Identify which cell holds the provided text, then report its (x, y) central coordinate. 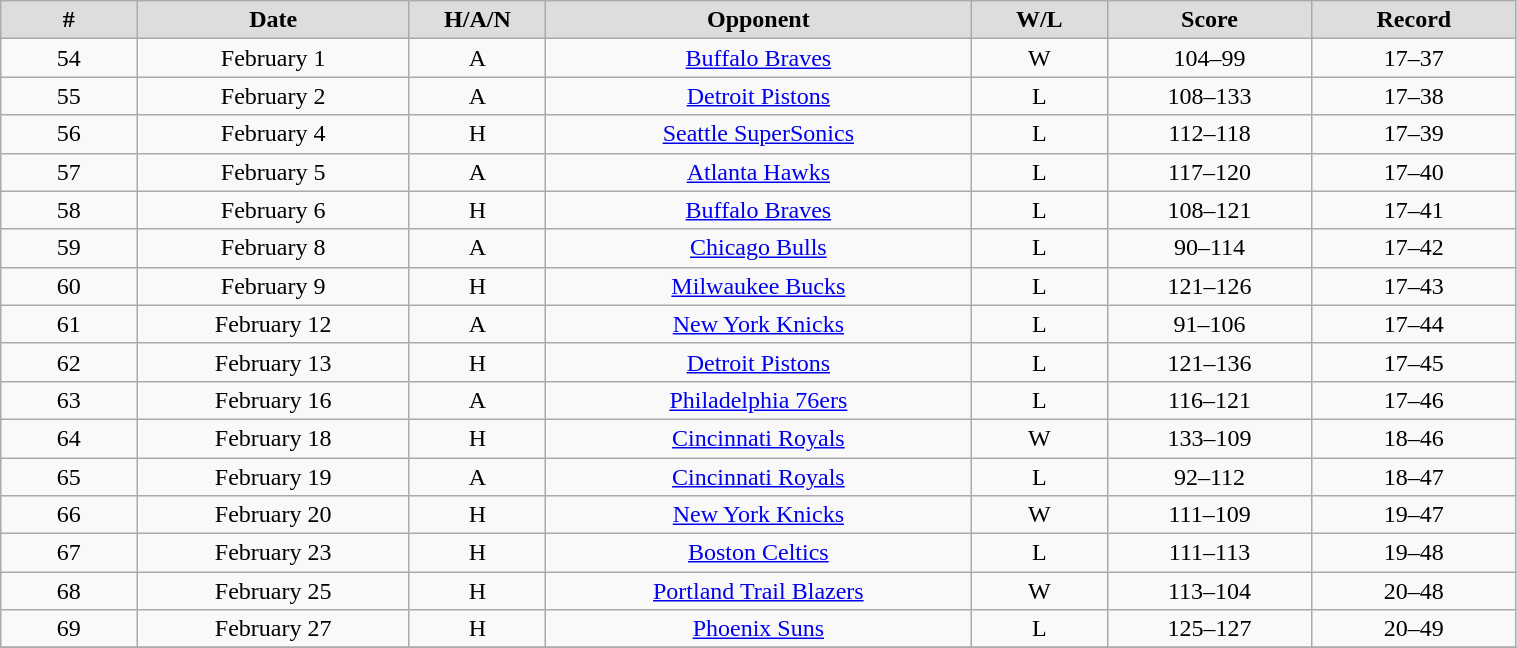
116–121 (1209, 400)
63 (69, 400)
Record (1414, 20)
56 (69, 134)
Date (273, 20)
91–106 (1209, 324)
# (69, 20)
February 5 (273, 172)
108–133 (1209, 96)
17–40 (1414, 172)
17–39 (1414, 134)
Score (1209, 20)
133–109 (1209, 438)
64 (69, 438)
19–48 (1414, 553)
17–46 (1414, 400)
February 13 (273, 362)
67 (69, 553)
February 1 (273, 58)
121–136 (1209, 362)
February 20 (273, 515)
Phoenix Suns (759, 629)
February 2 (273, 96)
111–113 (1209, 553)
90–114 (1209, 248)
69 (69, 629)
117–120 (1209, 172)
February 4 (273, 134)
Seattle SuperSonics (759, 134)
92–112 (1209, 477)
Atlanta Hawks (759, 172)
February 6 (273, 210)
121–126 (1209, 286)
68 (69, 591)
Portland Trail Blazers (759, 591)
112–118 (1209, 134)
20–49 (1414, 629)
17–45 (1414, 362)
104–99 (1209, 58)
54 (69, 58)
108–121 (1209, 210)
65 (69, 477)
Opponent (759, 20)
17–37 (1414, 58)
H/A/N (477, 20)
February 19 (273, 477)
17–38 (1414, 96)
19–47 (1414, 515)
February 18 (273, 438)
February 12 (273, 324)
58 (69, 210)
February 27 (273, 629)
W/L (1039, 20)
55 (69, 96)
61 (69, 324)
February 16 (273, 400)
125–127 (1209, 629)
February 23 (273, 553)
20–48 (1414, 591)
17–44 (1414, 324)
59 (69, 248)
February 8 (273, 248)
18–46 (1414, 438)
17–41 (1414, 210)
113–104 (1209, 591)
17–43 (1414, 286)
February 9 (273, 286)
111–109 (1209, 515)
February 25 (273, 591)
18–47 (1414, 477)
66 (69, 515)
Philadelphia 76ers (759, 400)
62 (69, 362)
60 (69, 286)
Chicago Bulls (759, 248)
Milwaukee Bucks (759, 286)
57 (69, 172)
Boston Celtics (759, 553)
17–42 (1414, 248)
